Extract the [x, y] coordinate from the center of the cell holding the provided text.  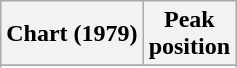
Chart (1979) [72, 34]
Peakposition [189, 34]
